Identify which cell holds the provided text, then report its (x, y) central coordinate. 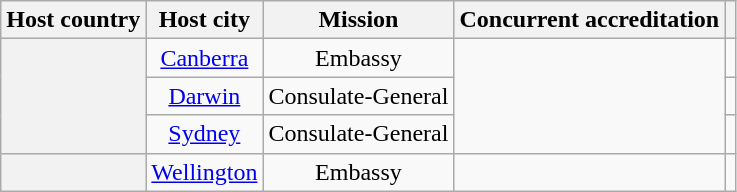
Canberra (204, 58)
Sydney (204, 134)
Concurrent accreditation (590, 20)
Mission (358, 20)
Darwin (204, 96)
Host country (74, 20)
Host city (204, 20)
Wellington (204, 172)
